Find where the given text appears and provide that cell's center as (x, y) coordinate. 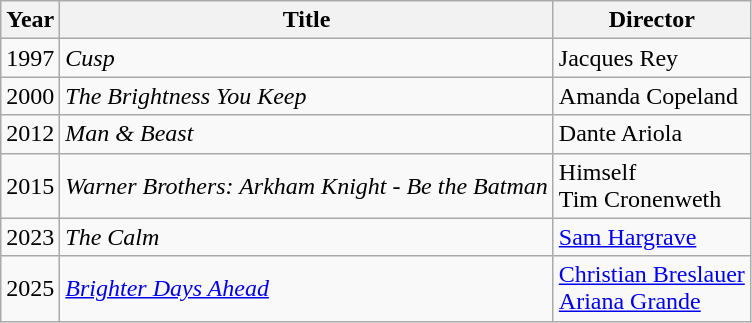
2012 (30, 134)
Warner Brothers: Arkham Knight - Be the Batman (306, 186)
Title (306, 20)
Jacques Rey (652, 58)
2025 (30, 288)
Cusp (306, 58)
Dante Ariola (652, 134)
HimselfTim Cronenweth (652, 186)
1997 (30, 58)
Amanda Copeland (652, 96)
Director (652, 20)
Man & Beast (306, 134)
Christian BreslauerAriana Grande (652, 288)
Brighter Days Ahead (306, 288)
Year (30, 20)
The Brightness You Keep (306, 96)
Sam Hargrave (652, 237)
The Calm (306, 237)
2015 (30, 186)
2023 (30, 237)
2000 (30, 96)
